Pinpoint the cell where the given text exists, returning its (x, y) midpoint coordinate. 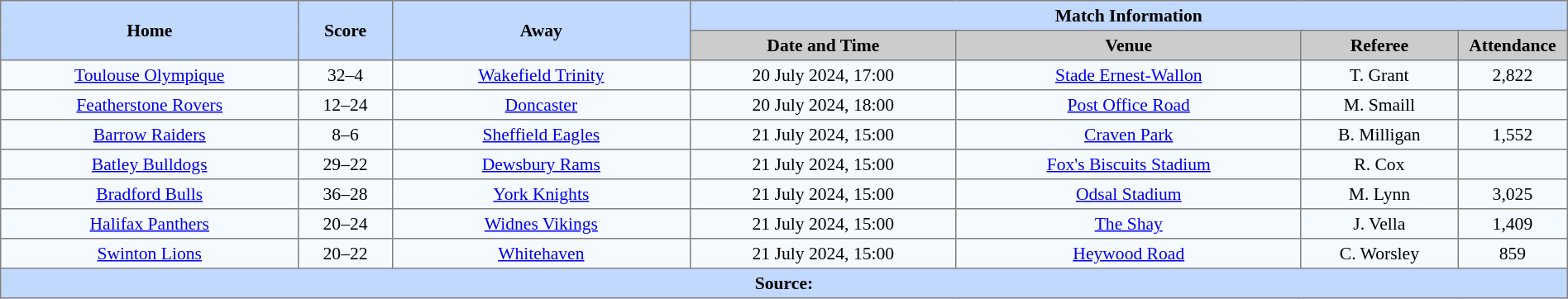
2,822 (1513, 75)
Post Office Road (1128, 105)
Fox's Biscuits Stadium (1128, 164)
Attendance (1513, 45)
Home (150, 31)
Sheffield Eagles (541, 135)
20 July 2024, 18:00 (823, 105)
Bradford Bulls (150, 194)
T. Grant (1379, 75)
12–24 (346, 105)
1,409 (1513, 224)
20–22 (346, 254)
Batley Bulldogs (150, 164)
B. Milligan (1379, 135)
Dewsbury Rams (541, 164)
29–22 (346, 164)
M. Lynn (1379, 194)
859 (1513, 254)
R. Cox (1379, 164)
M. Smaill (1379, 105)
Heywood Road (1128, 254)
Score (346, 31)
Source: (784, 283)
1,552 (1513, 135)
20 July 2024, 17:00 (823, 75)
Stade Ernest-Wallon (1128, 75)
Featherstone Rovers (150, 105)
York Knights (541, 194)
Barrow Raiders (150, 135)
Match Information (1128, 16)
32–4 (346, 75)
Halifax Panthers (150, 224)
Toulouse Olympique (150, 75)
Swinton Lions (150, 254)
Whitehaven (541, 254)
Venue (1128, 45)
8–6 (346, 135)
Date and Time (823, 45)
The Shay (1128, 224)
Away (541, 31)
20–24 (346, 224)
Odsal Stadium (1128, 194)
3,025 (1513, 194)
J. Vella (1379, 224)
C. Worsley (1379, 254)
36–28 (346, 194)
Widnes Vikings (541, 224)
Referee (1379, 45)
Doncaster (541, 105)
Craven Park (1128, 135)
Wakefield Trinity (541, 75)
